Locate the cell with the specified text and output its [X, Y] center coordinate. 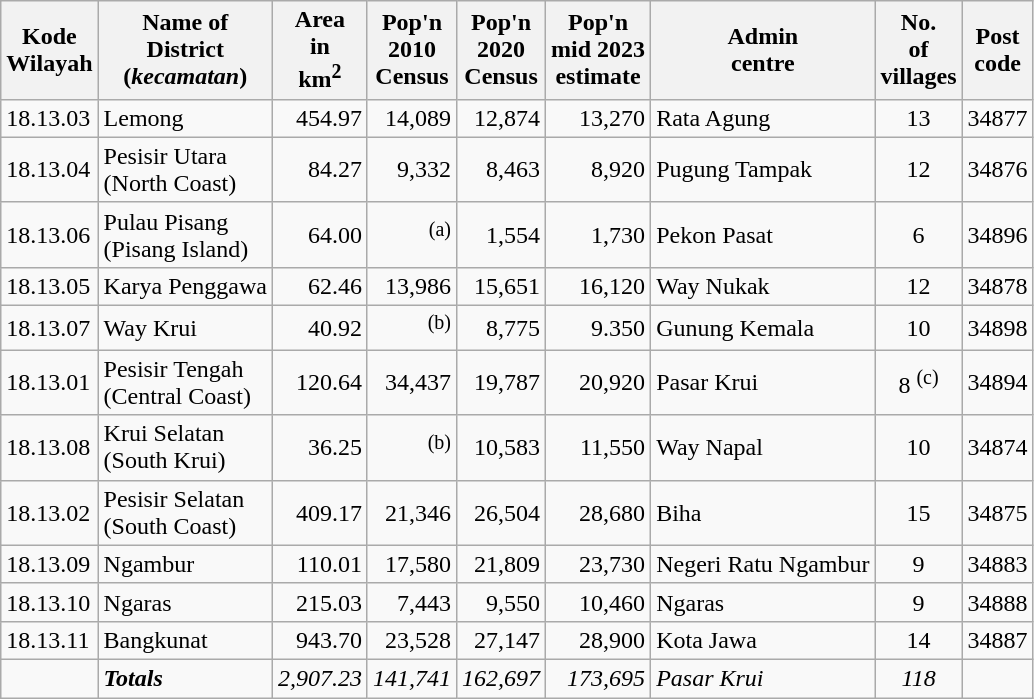
Postcode [998, 50]
21,346 [412, 512]
Way Krui [185, 328]
Gunung Kemala [763, 328]
13,986 [412, 286]
173,695 [598, 678]
34888 [998, 602]
Kota Jawa [763, 640]
9.350 [598, 328]
Karya Penggawa [185, 286]
18.13.11 [50, 640]
34894 [998, 382]
141,741 [412, 678]
34883 [998, 564]
Negeri Ratu Ngambur [763, 564]
18.13.01 [50, 382]
Pop'n 2010Census [412, 50]
34877 [998, 118]
1,554 [502, 234]
Totals [185, 678]
36.25 [320, 448]
8,920 [598, 170]
23,528 [412, 640]
14,089 [412, 118]
Bangkunat [185, 640]
Pop'n mid 2023estimate [598, 50]
215.03 [320, 602]
409.17 [320, 512]
13 [918, 118]
20,920 [598, 382]
15,651 [502, 286]
Biha [763, 512]
34,437 [412, 382]
Name ofDistrict(kecamatan) [185, 50]
2,907.23 [320, 678]
Krui Selatan (South Krui) [185, 448]
9,332 [412, 170]
Pesisir Utara (North Coast) [185, 170]
162,697 [502, 678]
8,463 [502, 170]
18.13.09 [50, 564]
Way Napal [763, 448]
34898 [998, 328]
120.64 [320, 382]
Pesisir Selatan (South Coast) [185, 512]
Kode Wilayah [50, 50]
6 [918, 234]
454.97 [320, 118]
Pekon Pasat [763, 234]
Pugung Tampak [763, 170]
110.01 [320, 564]
Pesisir Tengah (Central Coast) [185, 382]
Ngambur [185, 564]
118 [918, 678]
62.46 [320, 286]
27,147 [502, 640]
84.27 [320, 170]
40.92 [320, 328]
18.13.03 [50, 118]
19,787 [502, 382]
8,775 [502, 328]
34896 [998, 234]
34887 [998, 640]
34876 [998, 170]
28,680 [598, 512]
Rata Agung [763, 118]
10,583 [502, 448]
12,874 [502, 118]
No. ofvillages [918, 50]
13,270 [598, 118]
8 (c) [918, 382]
(a) [412, 234]
28,900 [598, 640]
34878 [998, 286]
34874 [998, 448]
17,580 [412, 564]
943.70 [320, 640]
Pulau Pisang (Pisang Island) [185, 234]
9,550 [502, 602]
18.13.08 [50, 448]
18.13.10 [50, 602]
64.00 [320, 234]
7,443 [412, 602]
11,550 [598, 448]
34875 [998, 512]
1,730 [598, 234]
Lemong [185, 118]
Way Nukak [763, 286]
18.13.04 [50, 170]
Admincentre [763, 50]
14 [918, 640]
18.13.05 [50, 286]
23,730 [598, 564]
18.13.06 [50, 234]
18.13.07 [50, 328]
Areain km2 [320, 50]
10,460 [598, 602]
16,120 [598, 286]
15 [918, 512]
21,809 [502, 564]
Pop'n 2020Census [502, 50]
18.13.02 [50, 512]
26,504 [502, 512]
